Detect which cell encompasses the target text, then output its (x, y) center coordinate. 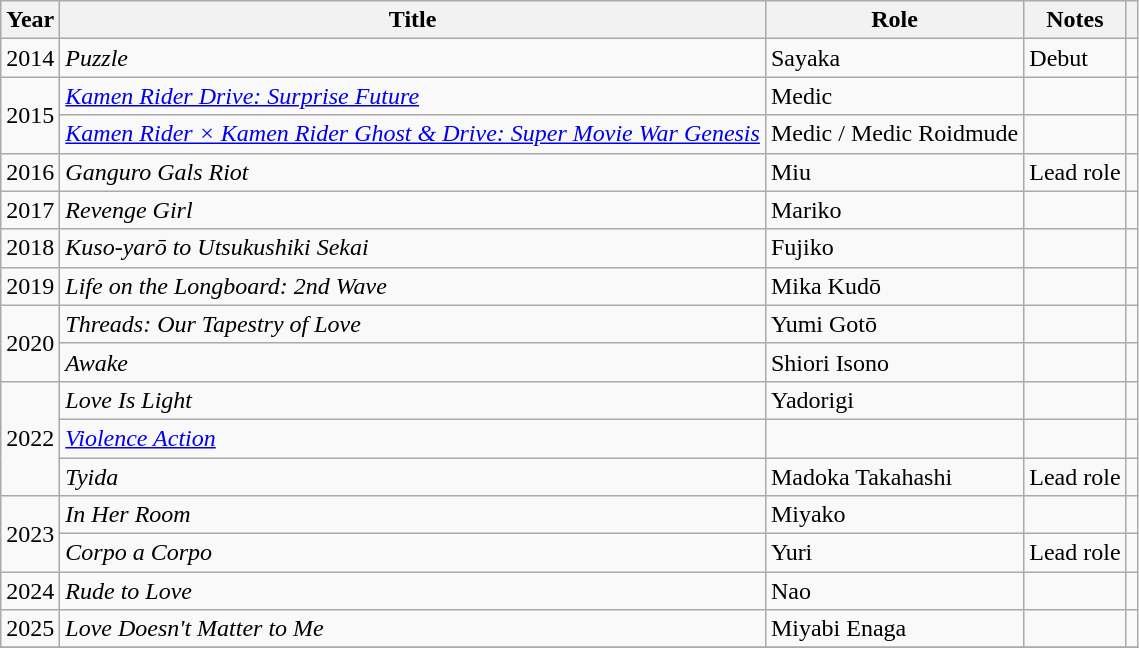
Kuso-yarō to Utsukushiki Sekai (413, 248)
Life on the Longboard: 2nd Wave (413, 286)
Rude to Love (413, 591)
Nao (894, 591)
2020 (30, 343)
Violence Action (413, 438)
2022 (30, 438)
2018 (30, 248)
2024 (30, 591)
Sayaka (894, 58)
2014 (30, 58)
Love Is Light (413, 400)
Miyako (894, 515)
Yadorigi (894, 400)
2016 (30, 172)
Madoka Takahashi (894, 477)
Corpo a Corpo (413, 553)
Shiori Isono (894, 362)
Tyida (413, 477)
Mika Kudō (894, 286)
2023 (30, 534)
Kamen Rider Drive: Surprise Future (413, 96)
Fujiko (894, 248)
Medic (894, 96)
2025 (30, 629)
2015 (30, 115)
Yuri (894, 553)
Kamen Rider × Kamen Rider Ghost & Drive: Super Movie War Genesis (413, 134)
Medic / Medic Roidmude (894, 134)
2017 (30, 210)
Threads: Our Tapestry of Love (413, 324)
Debut (1075, 58)
Yumi Gotō (894, 324)
2019 (30, 286)
Love Doesn't Matter to Me (413, 629)
Mariko (894, 210)
Miyabi Enaga (894, 629)
Awake (413, 362)
Role (894, 20)
Revenge Girl (413, 210)
Puzzle (413, 58)
In Her Room (413, 515)
Year (30, 20)
Ganguro Gals Riot (413, 172)
Title (413, 20)
Notes (1075, 20)
Miu (894, 172)
